Return [X, Y] of the center of cell containing provided text 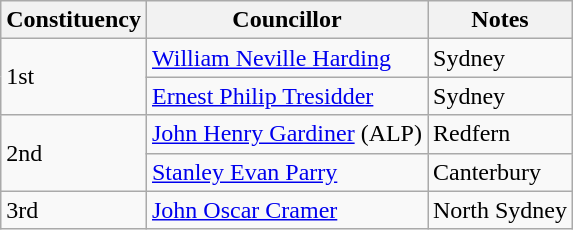
North Sydney [500, 210]
John Oscar Cramer [286, 210]
1st [74, 77]
2nd [74, 153]
Redfern [500, 134]
Notes [500, 20]
Stanley Evan Parry [286, 172]
Constituency [74, 20]
Ernest Philip Tresidder [286, 96]
3rd [74, 210]
John Henry Gardiner (ALP) [286, 134]
William Neville Harding [286, 58]
Councillor [286, 20]
Canterbury [500, 172]
